Output the [x, y] coordinate of the center of the cell containing the given text.  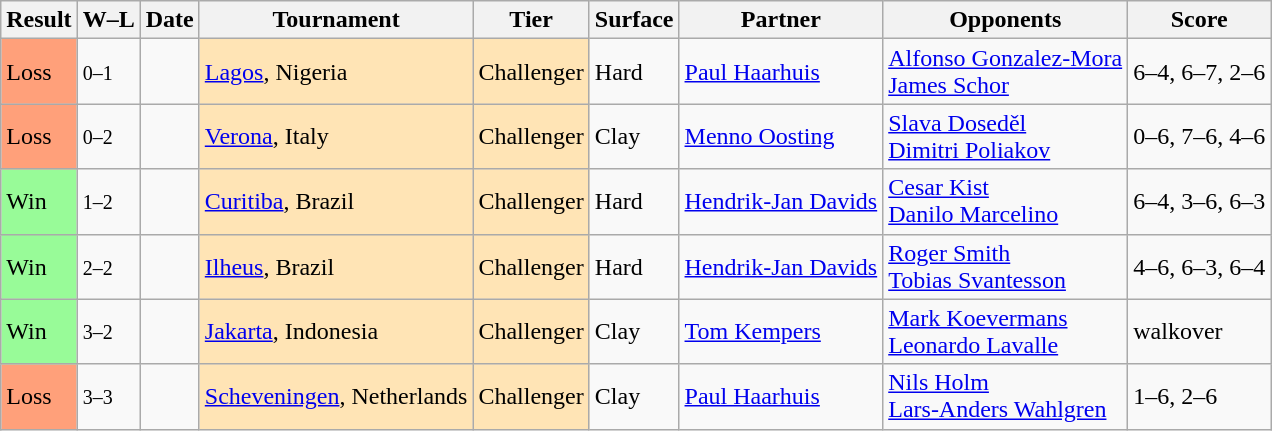
0–2 [108, 136]
walkover [1200, 332]
Roger Smith Tobias Svantesson [1006, 266]
Surface [634, 20]
Result [39, 20]
4–6, 6–3, 6–4 [1200, 266]
Tier [531, 20]
3–2 [108, 332]
1–6, 2–6 [1200, 396]
6–4, 6–7, 2–6 [1200, 72]
Jakarta, Indonesia [336, 332]
Menno Oosting [781, 136]
Score [1200, 20]
0–6, 7–6, 4–6 [1200, 136]
Partner [781, 20]
Curitiba, Brazil [336, 202]
Slava Doseděl Dimitri Poliakov [1006, 136]
2–2 [108, 266]
1–2 [108, 202]
Mark Koevermans Leonardo Lavalle [1006, 332]
Nils Holm Lars-Anders Wahlgren [1006, 396]
Tom Kempers [781, 332]
Lagos, Nigeria [336, 72]
W–L [108, 20]
Scheveningen, Netherlands [336, 396]
Verona, Italy [336, 136]
0–1 [108, 72]
Date [170, 20]
Ilheus, Brazil [336, 266]
Opponents [1006, 20]
Cesar Kist Danilo Marcelino [1006, 202]
6–4, 3–6, 6–3 [1200, 202]
Alfonso Gonzalez-Mora James Schor [1006, 72]
Tournament [336, 20]
3–3 [108, 396]
